Output the (X, Y) coordinate of the center of the cell containing the given text.  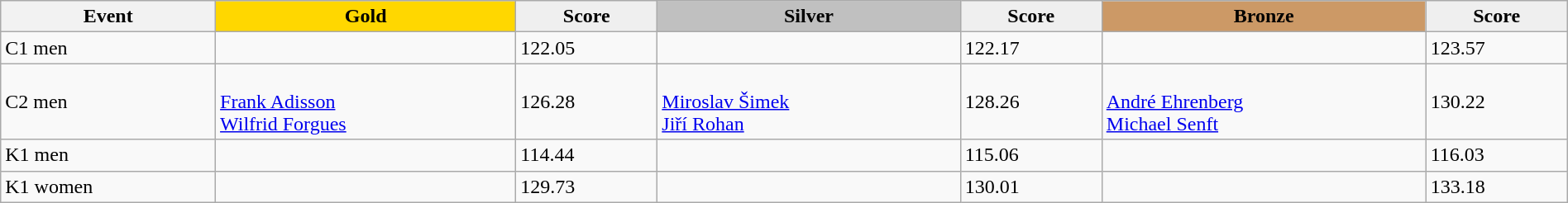
Silver (809, 17)
C2 men (108, 101)
130.22 (1497, 101)
122.05 (587, 48)
122.17 (1030, 48)
Event (108, 17)
Gold (366, 17)
115.06 (1030, 155)
C1 men (108, 48)
Miroslav ŠimekJiří Rohan (809, 101)
Bronze (1264, 17)
116.03 (1497, 155)
130.01 (1030, 186)
K1 women (108, 186)
Frank AdissonWilfrid Forgues (366, 101)
114.44 (587, 155)
129.73 (587, 186)
123.57 (1497, 48)
K1 men (108, 155)
133.18 (1497, 186)
André EhrenbergMichael Senft (1264, 101)
126.28 (587, 101)
128.26 (1030, 101)
